For the text-containing cell, return its midpoint in [X, Y] coordinate format. 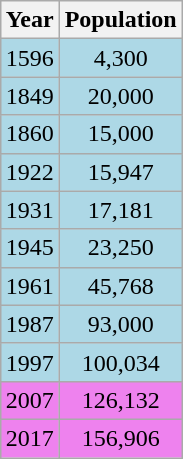
2007 [30, 400]
4,300 [120, 58]
1945 [30, 248]
100,034 [120, 362]
1922 [30, 172]
1849 [30, 96]
Population [120, 20]
45,768 [120, 286]
15,000 [120, 134]
126,132 [120, 400]
20,000 [120, 96]
15,947 [120, 172]
Year [30, 20]
23,250 [120, 248]
93,000 [120, 324]
2017 [30, 438]
1596 [30, 58]
1961 [30, 286]
156,906 [120, 438]
17,181 [120, 210]
1997 [30, 362]
1987 [30, 324]
1931 [30, 210]
1860 [30, 134]
